Pinpoint the cell where the given text exists, returning its (X, Y) midpoint coordinate. 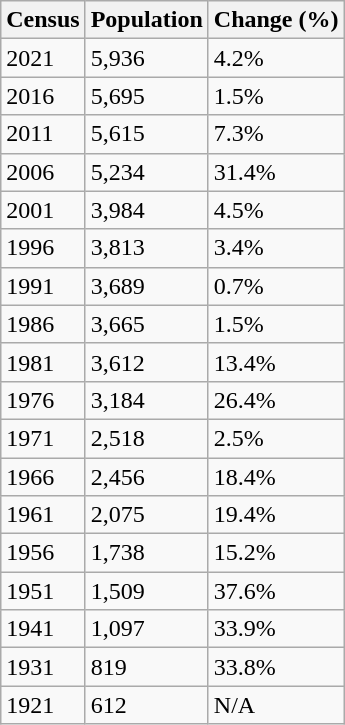
7.3% (276, 134)
4.5% (276, 210)
3,813 (146, 248)
1956 (43, 553)
31.4% (276, 172)
1,738 (146, 553)
1966 (43, 477)
3.4% (276, 248)
15.2% (276, 553)
5,234 (146, 172)
1991 (43, 286)
26.4% (276, 400)
Population (146, 20)
19.4% (276, 515)
1921 (43, 705)
5,615 (146, 134)
1,509 (146, 591)
1976 (43, 400)
2001 (43, 210)
1,097 (146, 629)
2,518 (146, 438)
3,665 (146, 324)
33.9% (276, 629)
3,612 (146, 362)
1981 (43, 362)
1996 (43, 248)
5,695 (146, 96)
2006 (43, 172)
3,984 (146, 210)
2011 (43, 134)
1941 (43, 629)
2021 (43, 58)
1971 (43, 438)
3,184 (146, 400)
1931 (43, 667)
2,075 (146, 515)
13.4% (276, 362)
1986 (43, 324)
2,456 (146, 477)
4.2% (276, 58)
3,689 (146, 286)
2016 (43, 96)
33.8% (276, 667)
819 (146, 667)
612 (146, 705)
37.6% (276, 591)
5,936 (146, 58)
1961 (43, 515)
N/A (276, 705)
1951 (43, 591)
18.4% (276, 477)
2.5% (276, 438)
0.7% (276, 286)
Census (43, 20)
Change (%) (276, 20)
